Search for the cell housing the specified text and yield its (x, y) center coordinate. 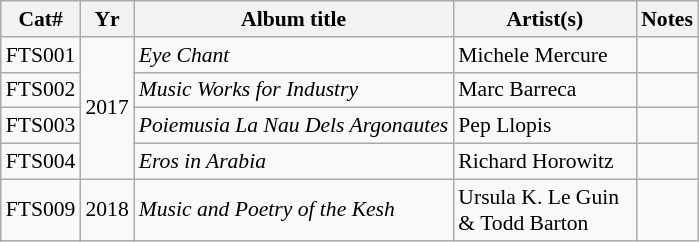
Marc Barreca (544, 90)
Richard Horowitz (544, 162)
2017 (106, 108)
Yr (106, 19)
Eros in Arabia (294, 162)
Pep Llopis (544, 126)
Artist(s) (544, 19)
Poiemusia La Nau Dels Argonautes (294, 126)
Ursula K. Le Guin & Todd Barton (544, 210)
FTS003 (41, 126)
FTS001 (41, 55)
FTS009 (41, 210)
Music Works for Industry (294, 90)
Music and Poetry of the Kesh (294, 210)
FTS002 (41, 90)
Notes (667, 19)
Album title (294, 19)
FTS004 (41, 162)
2018 (106, 210)
Cat# (41, 19)
Michele Mercure (544, 55)
Eye Chant (294, 55)
